Output the (X, Y) coordinate of the center of the cell containing the given text.  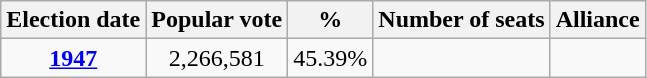
Number of seats (462, 20)
1947 (74, 58)
2,266,581 (217, 58)
% (330, 20)
45.39% (330, 58)
Alliance (598, 20)
Popular vote (217, 20)
Election date (74, 20)
